Detect which cell encompasses the target text, then output its [x, y] center coordinate. 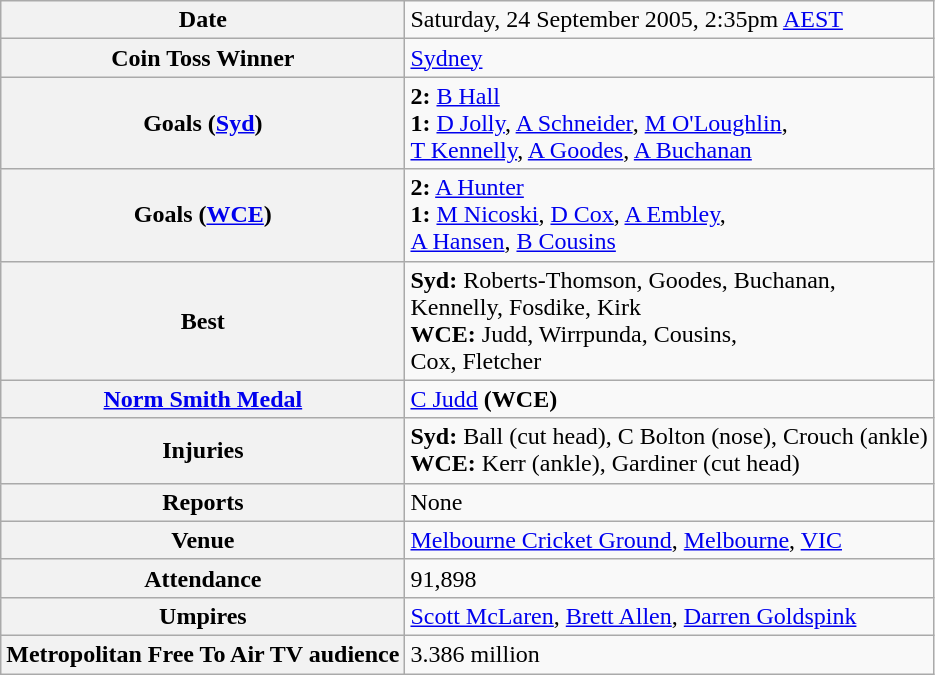
Metropolitan Free To Air TV audience [203, 654]
Best [203, 320]
Melbourne Cricket Ground, Melbourne, VIC [669, 540]
Goals (Syd) [203, 123]
Syd: Ball (cut head), C Bolton (nose), Crouch (ankle)WCE: Kerr (ankle), Gardiner (cut head) [669, 450]
Injuries [203, 450]
2: B Hall1: D Jolly, A Schneider, M O'Loughlin, T Kennelly, A Goodes, A Buchanan [669, 123]
C Judd (WCE) [669, 399]
None [669, 502]
91,898 [669, 578]
Coin Toss Winner [203, 58]
Venue [203, 540]
Date [203, 20]
2: A Hunter1: M Nicoski, D Cox, A Embley, A Hansen, B Cousins [669, 215]
Norm Smith Medal [203, 399]
Umpires [203, 616]
Saturday, 24 September 2005, 2:35pm AEST [669, 20]
Scott McLaren, Brett Allen, Darren Goldspink [669, 616]
Reports [203, 502]
3.386 million [669, 654]
Sydney [669, 58]
Attendance [203, 578]
Syd: Roberts-Thomson, Goodes, Buchanan,Kennelly, Fosdike, KirkWCE: Judd, Wirrpunda, Cousins,Cox, Fletcher [669, 320]
Goals (WCE) [203, 215]
